Pinpoint the cell where the given text exists, returning its (X, Y) midpoint coordinate. 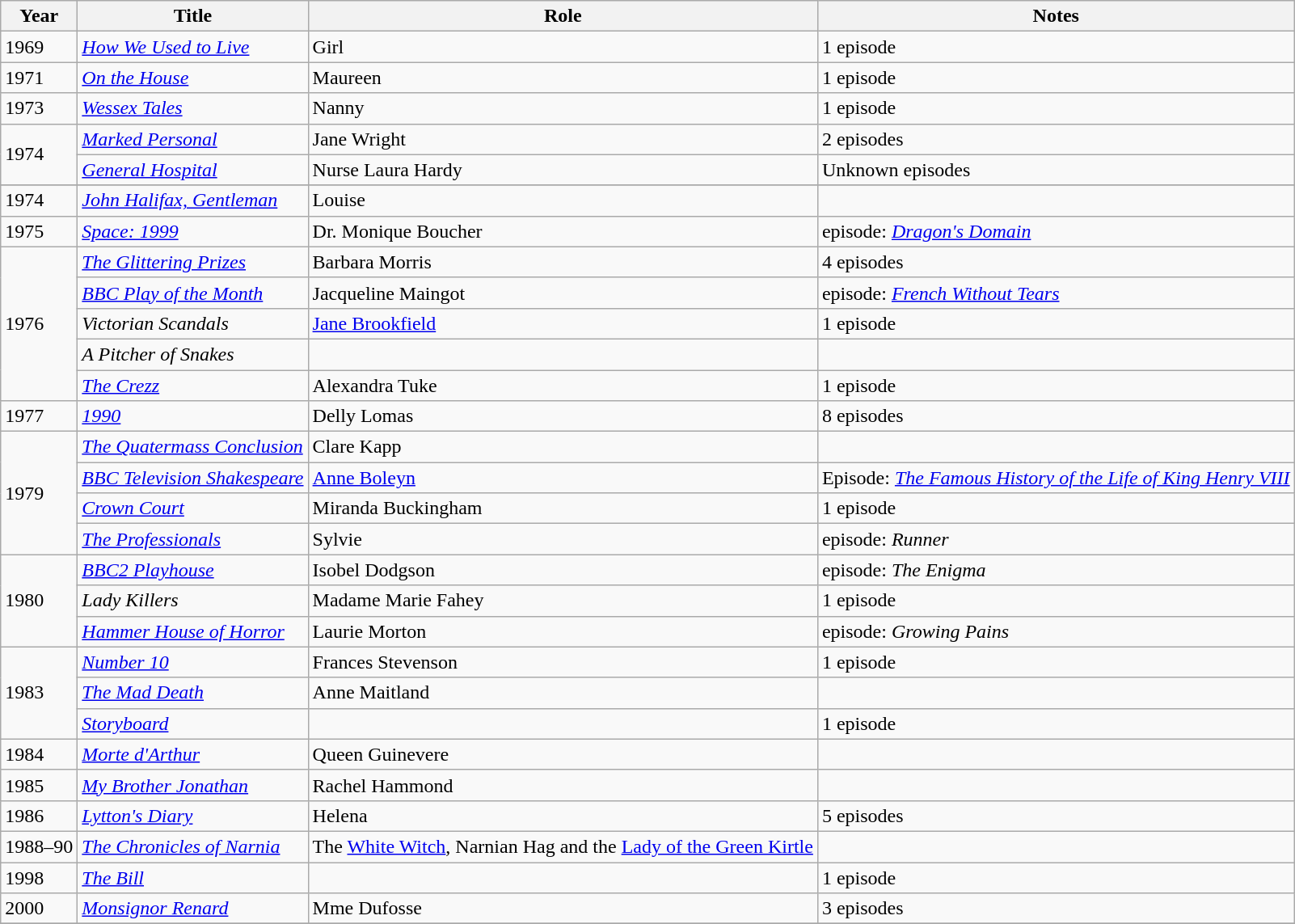
Wessex Tales (192, 108)
1980 (39, 601)
2 episodes (1056, 139)
Victorian Scandals (192, 323)
2000 (39, 909)
Laurie Morton (563, 631)
Year (39, 16)
Anne Boleyn (563, 478)
Marked Personal (192, 139)
Dr. Monique Boucher (563, 231)
Clare Kapp (563, 447)
The Bill (192, 877)
Rachel Hammond (563, 785)
Jane Wright (563, 139)
episode: French Without Tears (1056, 293)
Number 10 (192, 662)
Unknown episodes (1056, 170)
Miranda Buckingham (563, 508)
The Quatermass Conclusion (192, 447)
The Glittering Prizes (192, 262)
Storyboard (192, 724)
Notes (1056, 16)
Barbara Morris (563, 262)
How We Used to Live (192, 47)
Maureen (563, 78)
Delly Lomas (563, 416)
1975 (39, 231)
Jacqueline Maingot (563, 293)
On the House (192, 78)
BBC Television Shakespeare (192, 478)
The Chronicles of Narnia (192, 846)
1971 (39, 78)
1988–90 (39, 846)
Episode: The Famous History of the Life of King Henry VIII (1056, 478)
Louise (563, 200)
1977 (39, 416)
Anne Maitland (563, 693)
Hammer House of Horror (192, 631)
Jane Brookfield (563, 323)
Mme Dufosse (563, 909)
General Hospital (192, 170)
8 episodes (1056, 416)
Madame Marie Fahey (563, 601)
Morte d'Arthur (192, 754)
5 episodes (1056, 816)
episode: Runner (1056, 539)
John Halifax, Gentleman (192, 200)
1986 (39, 816)
Crown Court (192, 508)
1984 (39, 754)
Helena (563, 816)
1969 (39, 47)
Alexandra Tuke (563, 386)
Sylvie (563, 539)
1983 (39, 693)
The Crezz (192, 386)
Role (563, 16)
The Professionals (192, 539)
Nurse Laura Hardy (563, 170)
A Pitcher of Snakes (192, 354)
1976 (39, 323)
1973 (39, 108)
Isobel Dodgson (563, 570)
Monsignor Renard (192, 909)
Frances Stevenson (563, 662)
BBC2 Playhouse (192, 570)
1979 (39, 493)
Title (192, 16)
episode: The Enigma (1056, 570)
1985 (39, 785)
3 episodes (1056, 909)
episode: Growing Pains (1056, 631)
My Brother Jonathan (192, 785)
Lytton's Diary (192, 816)
Space: 1999 (192, 231)
BBC Play of the Month (192, 293)
4 episodes (1056, 262)
1990 (192, 416)
1998 (39, 877)
The Mad Death (192, 693)
episode: Dragon's Domain (1056, 231)
The White Witch, Narnian Hag and the Lady of the Green Kirtle (563, 846)
Queen Guinevere (563, 754)
Nanny (563, 108)
Lady Killers (192, 601)
Girl (563, 47)
